Find where the given text appears and provide that cell's center as [X, Y] coordinate. 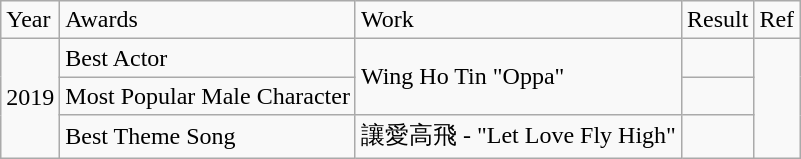
Best Actor [208, 58]
Year [30, 20]
Ref [777, 20]
讓愛高飛 - "Let Love Fly High" [518, 136]
Best Theme Song [208, 136]
Wing Ho Tin "Oppa" [518, 77]
Result [717, 20]
Most Popular Male Character [208, 96]
2019 [30, 98]
Awards [208, 20]
Work [518, 20]
